Return [X, Y] of the center of cell containing provided text 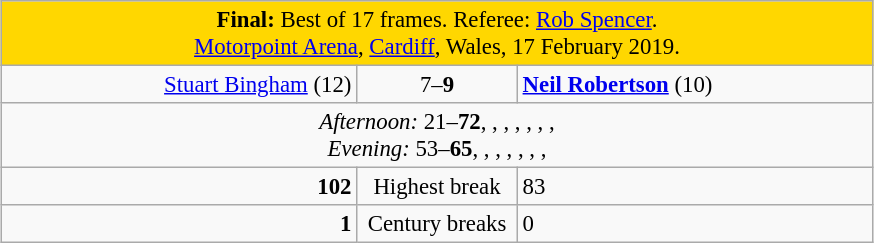
83 [695, 187]
0 [695, 224]
Final: Best of 17 frames. Referee: Rob Spencer.Motorpoint Arena, Cardiff, Wales, 17 February 2019. [437, 34]
1 [179, 224]
Neil Robertson (10) [695, 85]
Afternoon: 21–72, , , , , , , Evening: 53–65, , , , , , , [437, 136]
Stuart Bingham (12) [179, 85]
102 [179, 187]
Highest break [438, 187]
Century breaks [438, 224]
7–9 [438, 85]
